Detect which cell encompasses the target text, then output its [X, Y] center coordinate. 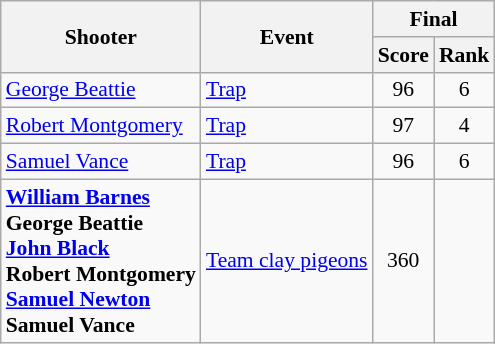
Robert Montgomery [101, 126]
William Barnes George Beattie John Black Robert Montgomery Samuel Newton Samuel Vance [101, 260]
Event [287, 36]
George Beattie [101, 90]
Score [404, 55]
Team clay pigeons [287, 260]
Final [434, 19]
Rank [464, 55]
4 [464, 126]
360 [404, 260]
Samuel Vance [101, 162]
97 [404, 126]
Shooter [101, 36]
